Extract the [X, Y] coordinate from the center of the cell holding the provided text.  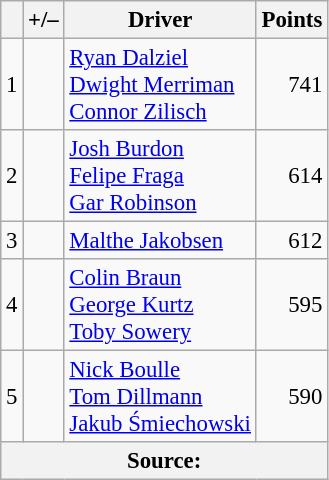
614 [292, 176]
Points [292, 20]
2 [12, 176]
Driver [160, 20]
Colin Braun George Kurtz Toby Sowery [160, 305]
+/– [44, 20]
595 [292, 305]
741 [292, 85]
Josh Burdon Felipe Fraga Gar Robinson [160, 176]
Nick Boulle Tom Dillmann Jakub Śmiechowski [160, 397]
Ryan Dalziel Dwight Merriman Connor Zilisch [160, 85]
3 [12, 241]
Source: [164, 461]
612 [292, 241]
Malthe Jakobsen [160, 241]
1 [12, 85]
5 [12, 397]
590 [292, 397]
4 [12, 305]
